Identify which cell holds the provided text, then report its (X, Y) central coordinate. 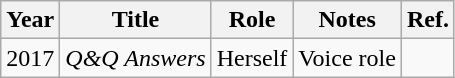
Title (136, 20)
Herself (252, 58)
2017 (30, 58)
Voice role (348, 58)
Notes (348, 20)
Role (252, 20)
Q&Q Answers (136, 58)
Year (30, 20)
Ref. (428, 20)
